From the cell containing the given text, extract its center point as [X, Y] coordinate. 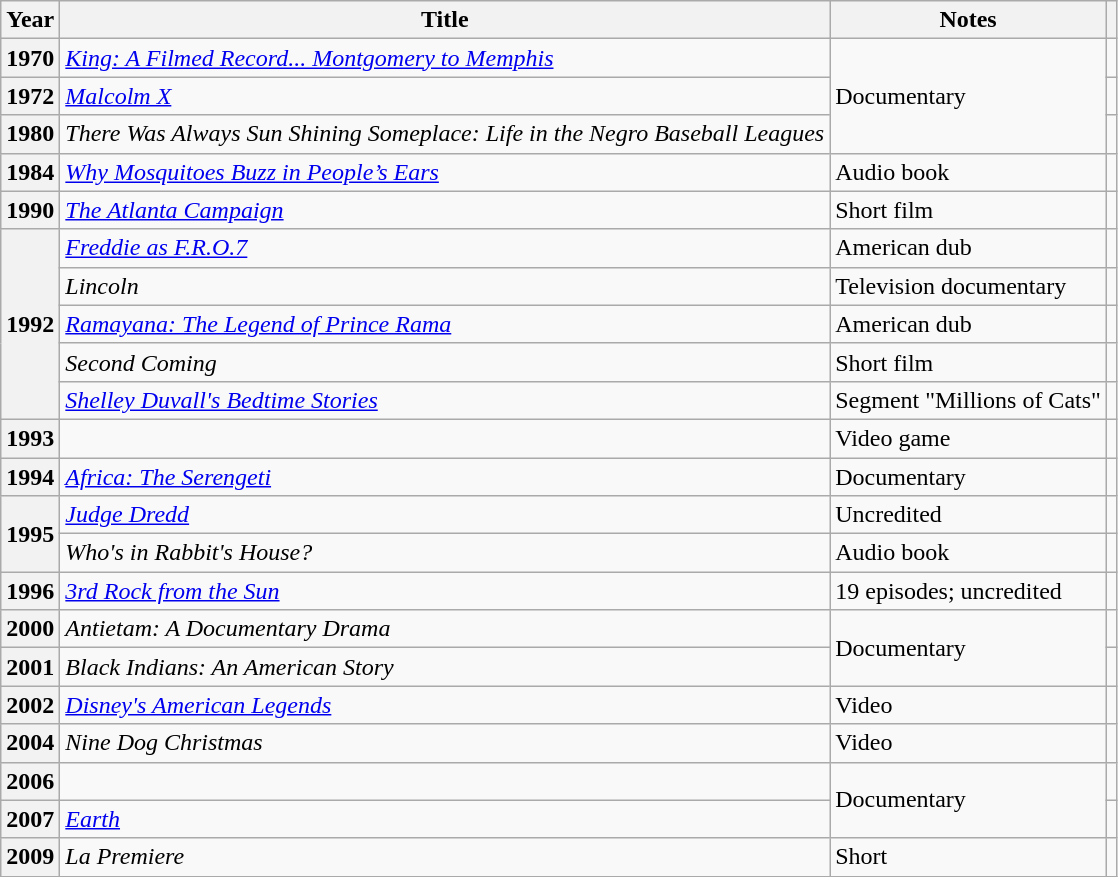
2001 [30, 667]
Segment "Millions of Cats" [968, 400]
1990 [30, 210]
Earth [445, 819]
Why Mosquitoes Buzz in People’s Ears [445, 172]
Lincoln [445, 286]
There Was Always Sun Shining Someplace: Life in the Negro Baseball Leagues [445, 134]
3rd Rock from the Sun [445, 591]
Antietam: A Documentary Drama [445, 629]
Who's in Rabbit's House? [445, 553]
Video game [968, 438]
Uncredited [968, 515]
Short [968, 857]
1995 [30, 534]
Malcolm X [445, 96]
19 episodes; uncredited [968, 591]
Second Coming [445, 362]
Ramayana: The Legend of Prince Rama [445, 324]
2006 [30, 781]
Notes [968, 20]
Shelley Duvall's Bedtime Stories [445, 400]
Television documentary [968, 286]
Judge Dredd [445, 515]
The Atlanta Campaign [445, 210]
Africa: The Serengeti [445, 477]
2000 [30, 629]
Freddie as F.R.O.7 [445, 248]
1992 [30, 324]
2007 [30, 819]
2009 [30, 857]
1996 [30, 591]
King: A Filmed Record... Montgomery to Memphis [445, 58]
1994 [30, 477]
Nine Dog Christmas [445, 743]
1980 [30, 134]
1972 [30, 96]
2004 [30, 743]
Black Indians: An American Story [445, 667]
Disney's American Legends [445, 705]
Title [445, 20]
Year [30, 20]
1970 [30, 58]
1984 [30, 172]
2002 [30, 705]
1993 [30, 438]
La Premiere [445, 857]
